Locate the cell with the specified text and output its [x, y] center coordinate. 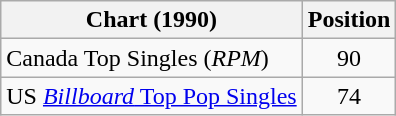
Position [349, 20]
Canada Top Singles (RPM) [152, 58]
74 [349, 96]
90 [349, 58]
US Billboard Top Pop Singles [152, 96]
Chart (1990) [152, 20]
